Provide the (x, y) coordinate of the cell's center where the given text is located.  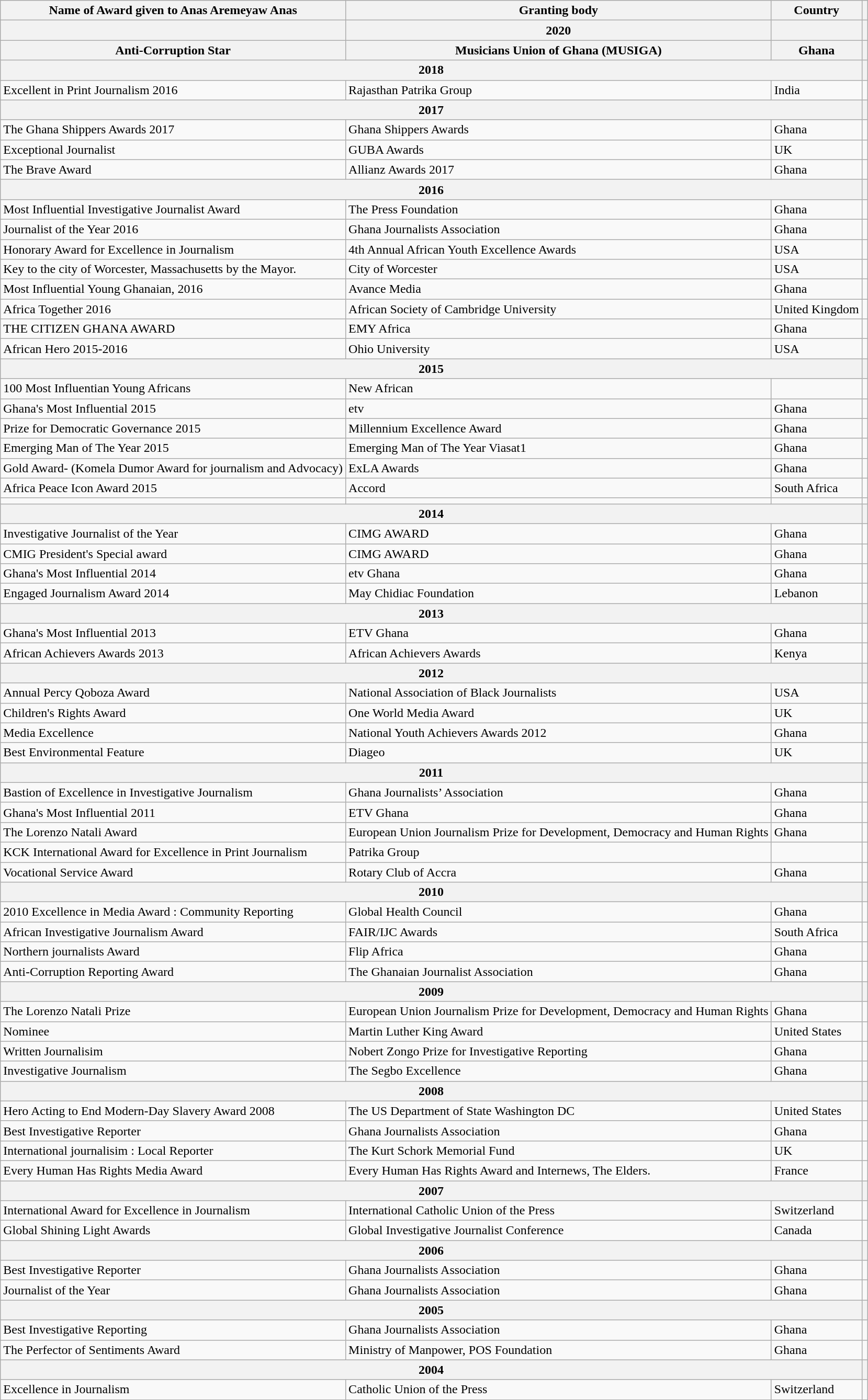
Written Journalisim (173, 1051)
2005 (431, 1310)
African Hero 2015-2016 (173, 349)
Anti-Corruption Reporting Award (173, 972)
Nominee (173, 1031)
Africa Peace Icon Award 2015 (173, 488)
Annual Percy Qoboza Award (173, 693)
Global Investigative Journalist Conference (559, 1231)
Journalist of the Year 2016 (173, 229)
The Lorenzo Natali Prize (173, 1011)
France (816, 1170)
EMY Africa (559, 329)
Prize for Democratic Governance 2015 (173, 428)
Hero Acting to End Modern-Day Slavery Award 2008 (173, 1111)
2020 (559, 30)
Name of Award given to Anas Aremeyaw Anas (173, 10)
Canada (816, 1231)
International Catholic Union of the Press (559, 1211)
Global Health Council (559, 912)
2007 (431, 1191)
Ghana Shippers Awards (559, 130)
Exceptional Journalist (173, 150)
2013 (431, 613)
The US Department of State Washington DC (559, 1111)
The Ghana Shippers Awards 2017 (173, 130)
2008 (431, 1091)
Rajasthan Patrika Group (559, 90)
2012 (431, 673)
THE CITIZEN GHANA AWARD (173, 329)
2016 (431, 189)
Catholic Union of the Press (559, 1390)
Most Influential Young Ghanaian, 2016 (173, 289)
2010 (431, 892)
The Lorenzo Natali Award (173, 832)
CMIG President's Special award (173, 554)
Ohio University (559, 349)
KCK International Award for Excellence in Print Journalism (173, 852)
The Kurt Schork Memorial Fund (559, 1151)
Granting body (559, 10)
International Award for Excellence in Journalism (173, 1211)
Country (816, 10)
Avance Media (559, 289)
Anti-Corruption Star (173, 50)
Ghana Journalists’ Association (559, 792)
Children's Rights Award (173, 713)
Ministry of Manpower, POS Foundation (559, 1350)
Ghana's Most Influential 2015 (173, 408)
National Association of Black Journalists (559, 693)
Gold Award- (Komela Dumor Award for journalism and Advocacy) (173, 468)
Emerging Man of The Year 2015 (173, 448)
African Achievers Awards (559, 653)
Vocational Service Award (173, 872)
Diageo (559, 753)
Engaged Journalism Award 2014 (173, 594)
Accord (559, 488)
ExLA Awards (559, 468)
2018 (431, 70)
New African (559, 389)
Patrika Group (559, 852)
Ghana's Most Influential 2013 (173, 633)
The Press Foundation (559, 209)
The Brave Award (173, 169)
2004 (431, 1370)
Key to the city of Worcester, Massachusetts by the Mayor. (173, 269)
Kenya (816, 653)
Best Environmental Feature (173, 753)
Africa Together 2016 (173, 309)
2009 (431, 992)
Journalist of the Year (173, 1290)
International journalisim : Local Reporter (173, 1151)
Honorary Award for Excellence in Journalism (173, 249)
African Society of Cambridge University (559, 309)
Allianz Awards 2017 (559, 169)
Lebanon (816, 594)
Excellence in Journalism (173, 1390)
Every Human Has Rights Award and Internews, The Elders. (559, 1170)
Rotary Club of Accra (559, 872)
Excellent in Print Journalism 2016 (173, 90)
2017 (431, 110)
United Kingdom (816, 309)
The Ghanaian Journalist Association (559, 972)
African Investigative Journalism Award (173, 932)
GUBA Awards (559, 150)
Investigative Journalism (173, 1071)
City of Worcester (559, 269)
Nobert Zongo Prize for Investigative Reporting (559, 1051)
Northern journalists Award (173, 952)
2006 (431, 1250)
The Perfector of Sentiments Award (173, 1350)
Every Human Has Rights Media Award (173, 1170)
Most Influential Investigative Journalist Award (173, 209)
The Segbo Excellence (559, 1071)
100 Most Influentian Young Africans (173, 389)
Emerging Man of The Year Viasat1 (559, 448)
Best Investigative Reporting (173, 1330)
2011 (431, 772)
Media Excellence (173, 733)
African Achievers Awards 2013 (173, 653)
FAIR/IJC Awards (559, 932)
One World Media Award (559, 713)
National Youth Achievers Awards 2012 (559, 733)
Investigative Journalist of the Year (173, 533)
Global Shining Light Awards (173, 1231)
Musicians Union of Ghana (MUSIGA) (559, 50)
Flip Africa (559, 952)
May Chidiac Foundation (559, 594)
etv Ghana (559, 574)
2010 Excellence in Media Award : Community Reporting (173, 912)
etv (559, 408)
India (816, 90)
Millennium Excellence Award (559, 428)
Martin Luther King Award (559, 1031)
Ghana's Most Influential 2011 (173, 812)
Bastion of Excellence in Investigative Journalism (173, 792)
Ghana's Most Influential 2014 (173, 574)
2015 (431, 369)
4th Annual African Youth Excellence Awards (559, 249)
2014 (431, 514)
